Output the (x, y) coordinate of the center of the cell containing the given text.  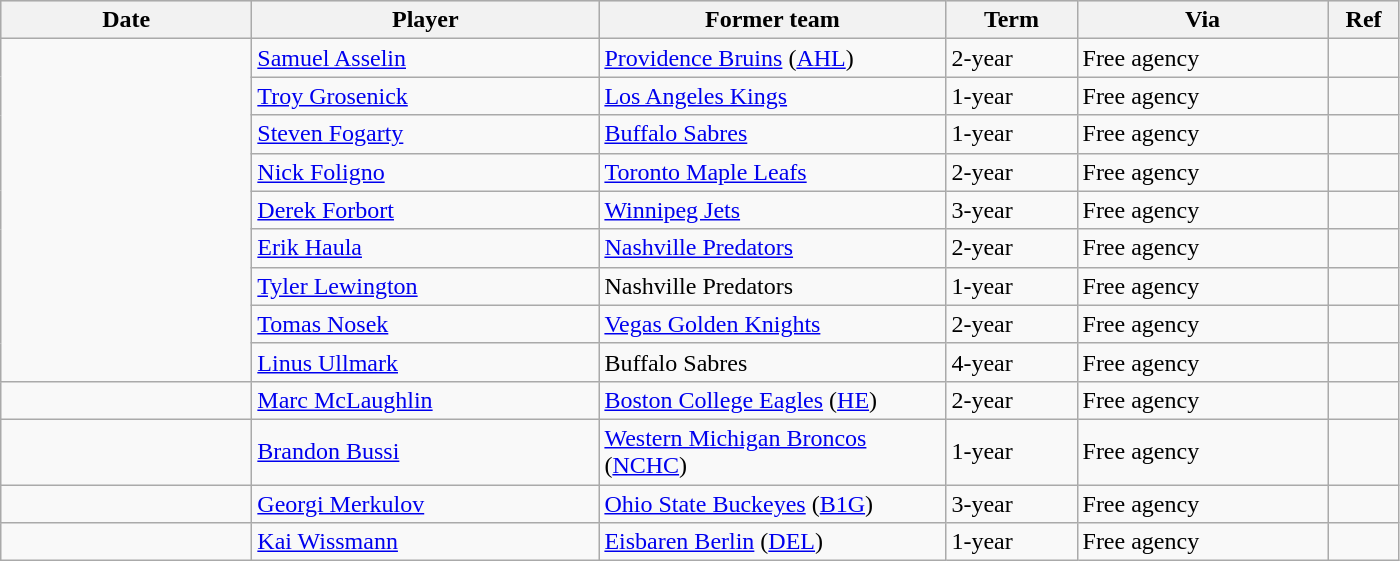
Boston College Eagles (HE) (772, 400)
Ref (1364, 20)
Troy Grosenick (426, 96)
Player (426, 20)
4-year (1012, 362)
Tyler Lewington (426, 286)
Georgi Merkulov (426, 503)
Eisbaren Berlin (DEL) (772, 542)
Term (1012, 20)
Winnipeg Jets (772, 210)
Western Michigan Broncos (NCHC) (772, 452)
Toronto Maple Leafs (772, 172)
Los Angeles Kings (772, 96)
Ohio State Buckeyes (B1G) (772, 503)
Linus Ullmark (426, 362)
Steven Fogarty (426, 134)
Derek Forbort (426, 210)
Vegas Golden Knights (772, 324)
Kai Wissmann (426, 542)
Marc McLaughlin (426, 400)
Via (1202, 20)
Nick Foligno (426, 172)
Brandon Bussi (426, 452)
Date (126, 20)
Former team (772, 20)
Tomas Nosek (426, 324)
Providence Bruins (AHL) (772, 58)
Erik Haula (426, 248)
Samuel Asselin (426, 58)
